Provide the [x, y] coordinate of the cell's center where the given text is located.  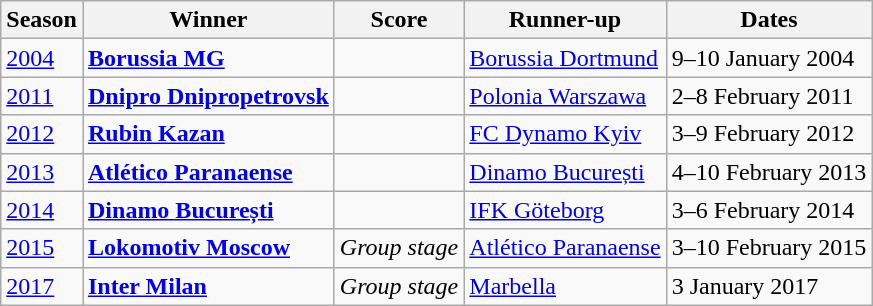
2013 [42, 172]
Runner-up [565, 20]
Borussia Dortmund [565, 58]
Lokomotiv Moscow [208, 248]
2015 [42, 248]
3 January 2017 [769, 286]
3–10 February 2015 [769, 248]
2014 [42, 210]
4–10 February 2013 [769, 172]
2011 [42, 96]
3–6 February 2014 [769, 210]
Dnipro Dnipropetrovsk [208, 96]
2017 [42, 286]
Rubin Kazan [208, 134]
2004 [42, 58]
IFK Göteborg [565, 210]
Winner [208, 20]
Marbella [565, 286]
9–10 January 2004 [769, 58]
Borussia MG [208, 58]
Inter Milan [208, 286]
Score [399, 20]
Season [42, 20]
2–8 February 2011 [769, 96]
Polonia Warszawa [565, 96]
2012 [42, 134]
Dates [769, 20]
FC Dynamo Kyiv [565, 134]
3–9 February 2012 [769, 134]
